Pinpoint the cell where the given text exists, returning its (x, y) midpoint coordinate. 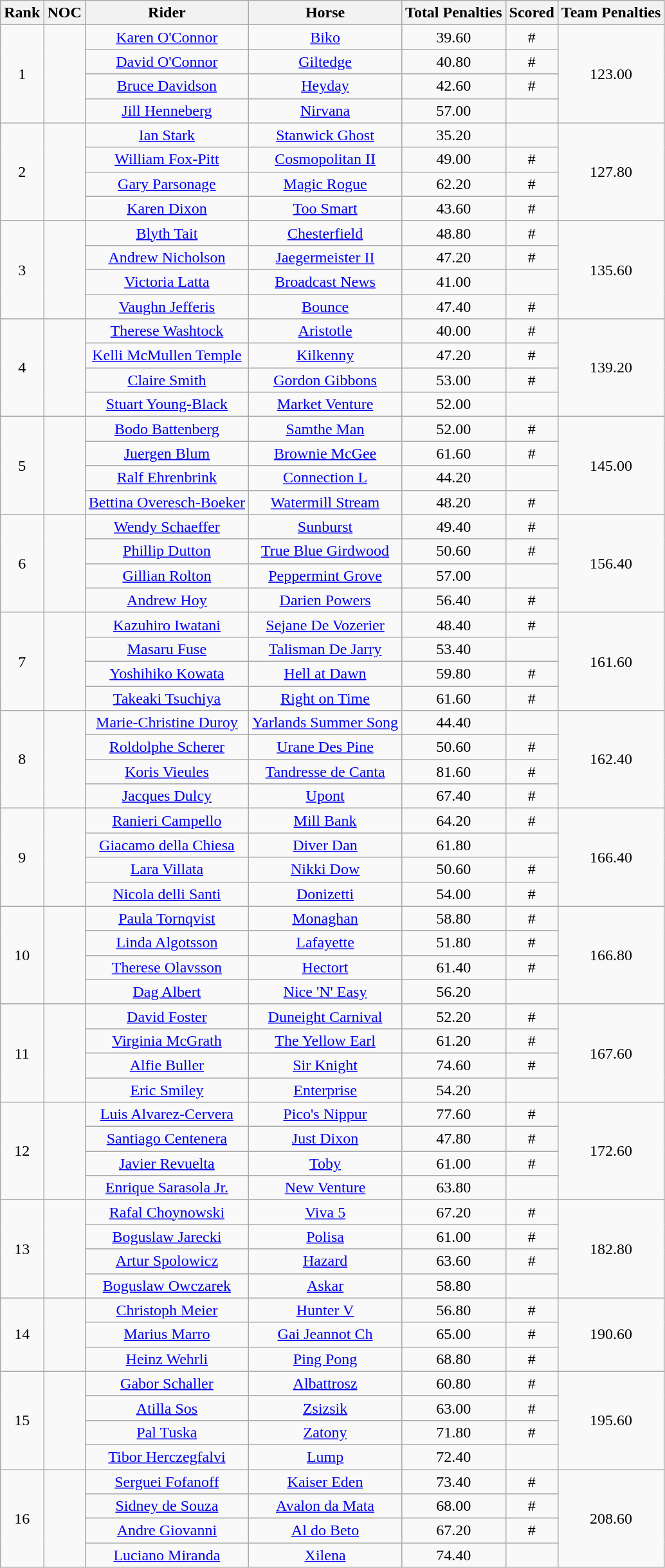
Rafal Choynowski (167, 1212)
13 (22, 1249)
William Fox-Pitt (167, 160)
74.40 (454, 1555)
Kilkenny (325, 356)
Mill Bank (325, 821)
68.80 (454, 1359)
Kaiser Eden (325, 1481)
Gai Jeannot Ch (325, 1335)
Chesterfield (325, 233)
Samthe Man (325, 429)
47.80 (454, 1139)
Tibor Herczegfalvi (167, 1457)
74.60 (454, 1065)
Watermill Stream (325, 502)
Jaegermeister II (325, 257)
Monaghan (325, 918)
40.80 (454, 62)
Alfie Buller (167, 1065)
Phillip Dutton (167, 551)
Hazard (325, 1261)
Kazuhiro Iwatani (167, 624)
47.40 (454, 307)
Virginia McGrath (167, 1041)
190.60 (611, 1335)
71.80 (454, 1432)
Scored (531, 13)
7 (22, 661)
182.80 (611, 1249)
Giltedge (325, 62)
David Foster (167, 1016)
59.80 (454, 673)
72.40 (454, 1457)
54.00 (454, 894)
Zatony (325, 1432)
Urane Des Pine (325, 747)
Broadcast News (325, 282)
Vaughn Jefferis (167, 307)
Therese Olavsson (167, 967)
Albattrosz (325, 1383)
Zsizsik (325, 1408)
3 (22, 269)
35.20 (454, 135)
48.20 (454, 502)
172.60 (611, 1151)
11 (22, 1053)
Nirvana (325, 111)
156.40 (611, 563)
Bruce Davidson (167, 86)
Santiago Centenera (167, 1139)
145.00 (611, 466)
Nikki Dow (325, 870)
Andrew Nicholson (167, 257)
Victoria Latta (167, 282)
61.20 (454, 1041)
64.20 (454, 821)
48.80 (454, 233)
63.60 (454, 1261)
Marius Marro (167, 1335)
Andrew Hoy (167, 600)
Stanwick Ghost (325, 135)
Nicola delli Santi (167, 894)
63.00 (454, 1408)
Eric Smiley (167, 1090)
67.40 (454, 796)
Darien Powers (325, 600)
Bounce (325, 307)
44.40 (454, 723)
New Venture (325, 1188)
Viva 5 (325, 1212)
127.80 (611, 172)
Wendy Schaeffer (167, 527)
Lafayette (325, 943)
49.40 (454, 527)
56.20 (454, 992)
44.20 (454, 478)
Xilena (325, 1555)
Just Dixon (325, 1139)
Connection L (325, 478)
68.00 (454, 1506)
Cosmopolitan II (325, 160)
56.80 (454, 1310)
Lump (325, 1457)
Masaru Fuse (167, 649)
Boguslaw Owczarek (167, 1286)
Al do Beto (325, 1531)
Karen Dixon (167, 208)
Magic Rogue (325, 184)
Diver Dan (325, 845)
9 (22, 857)
Yoshihiko Kowata (167, 673)
Aristotle (325, 331)
Sidney de Souza (167, 1506)
14 (22, 1335)
Biko (325, 37)
Gabor Schaller (167, 1383)
4 (22, 368)
62.20 (454, 184)
Upont (325, 796)
Gordon Gibbons (325, 380)
Yarlands Summer Song (325, 723)
166.80 (611, 955)
Linda Algotsson (167, 943)
Pico's Nippur (325, 1115)
5 (22, 466)
Koris Vieules (167, 772)
135.60 (611, 269)
Askar (325, 1286)
81.60 (454, 772)
Serguei Fofanoff (167, 1481)
1 (22, 74)
Claire Smith (167, 380)
61.40 (454, 967)
2 (22, 172)
Ralf Ehrenbrink (167, 478)
Duneight Carnival (325, 1016)
52.20 (454, 1016)
8 (22, 760)
167.60 (611, 1053)
40.00 (454, 331)
Ping Pong (325, 1359)
Jacques Dulcy (167, 796)
Artur Spolowicz (167, 1261)
123.00 (611, 74)
Sejane De Vozerier (325, 624)
61.80 (454, 845)
Luis Alvarez-Cervera (167, 1115)
41.00 (454, 282)
63.80 (454, 1188)
53.40 (454, 649)
166.40 (611, 857)
Ranieri Campello (167, 821)
Kelli McMullen Temple (167, 356)
Jill Henneberg (167, 111)
Atilla Sos (167, 1408)
Juergen Blum (167, 453)
162.40 (611, 760)
Giacamo della Chiesa (167, 845)
Lara Villata (167, 870)
Dag Albert (167, 992)
Andre Giovanni (167, 1531)
60.80 (454, 1383)
15 (22, 1420)
56.40 (454, 600)
Donizetti (325, 894)
43.60 (454, 208)
Rider (167, 13)
139.20 (611, 368)
Blyth Tait (167, 233)
51.80 (454, 943)
73.40 (454, 1481)
Paula Tornqvist (167, 918)
Enterprise (325, 1090)
53.00 (454, 380)
Hunter V (325, 1310)
Takeaki Tsuchiya (167, 698)
208.60 (611, 1518)
Toby (325, 1163)
48.40 (454, 624)
Sir Knight (325, 1065)
Marie-Christine Duroy (167, 723)
NOC (64, 13)
Brownie McGee (325, 453)
Therese Washtock (167, 331)
Bettina Overesch-Boeker (167, 502)
65.00 (454, 1335)
Javier Revuelta (167, 1163)
Boguslaw Jarecki (167, 1237)
Luciano Miranda (167, 1555)
Team Penalties (611, 13)
Stuart Young-Black (167, 405)
True Blue Girdwood (325, 551)
Ian Stark (167, 135)
Total Penalties (454, 13)
Peppermint Grove (325, 576)
Gillian Rolton (167, 576)
Heyday (325, 86)
Pal Tuska (167, 1432)
16 (22, 1518)
Christoph Meier (167, 1310)
77.60 (454, 1115)
Market Venture (325, 405)
Too Smart (325, 208)
Heinz Wehrli (167, 1359)
Polisa (325, 1237)
Talisman De Jarry (325, 649)
161.60 (611, 661)
6 (22, 563)
Roldolphe Scherer (167, 747)
49.00 (454, 160)
Rank (22, 13)
42.60 (454, 86)
12 (22, 1151)
Nice 'N' Easy (325, 992)
Right on Time (325, 698)
David O'Connor (167, 62)
195.60 (611, 1420)
Sunburst (325, 527)
Avalon da Mata (325, 1506)
Bodo Battenberg (167, 429)
Enrique Sarasola Jr. (167, 1188)
The Yellow Earl (325, 1041)
39.60 (454, 37)
10 (22, 955)
Hell at Dawn (325, 673)
Hectort (325, 967)
Tandresse de Canta (325, 772)
54.20 (454, 1090)
Horse (325, 13)
Karen O'Connor (167, 37)
Gary Parsonage (167, 184)
